Search for the cell housing the specified text and yield its [X, Y] center coordinate. 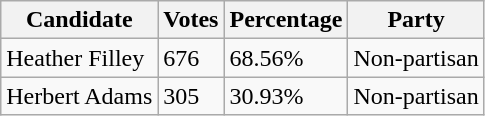
Heather Filley [80, 58]
Percentage [286, 20]
Votes [191, 20]
Candidate [80, 20]
676 [191, 58]
68.56% [286, 58]
Herbert Adams [80, 96]
30.93% [286, 96]
305 [191, 96]
Party [416, 20]
